Return (x, y) of the center of cell containing provided text 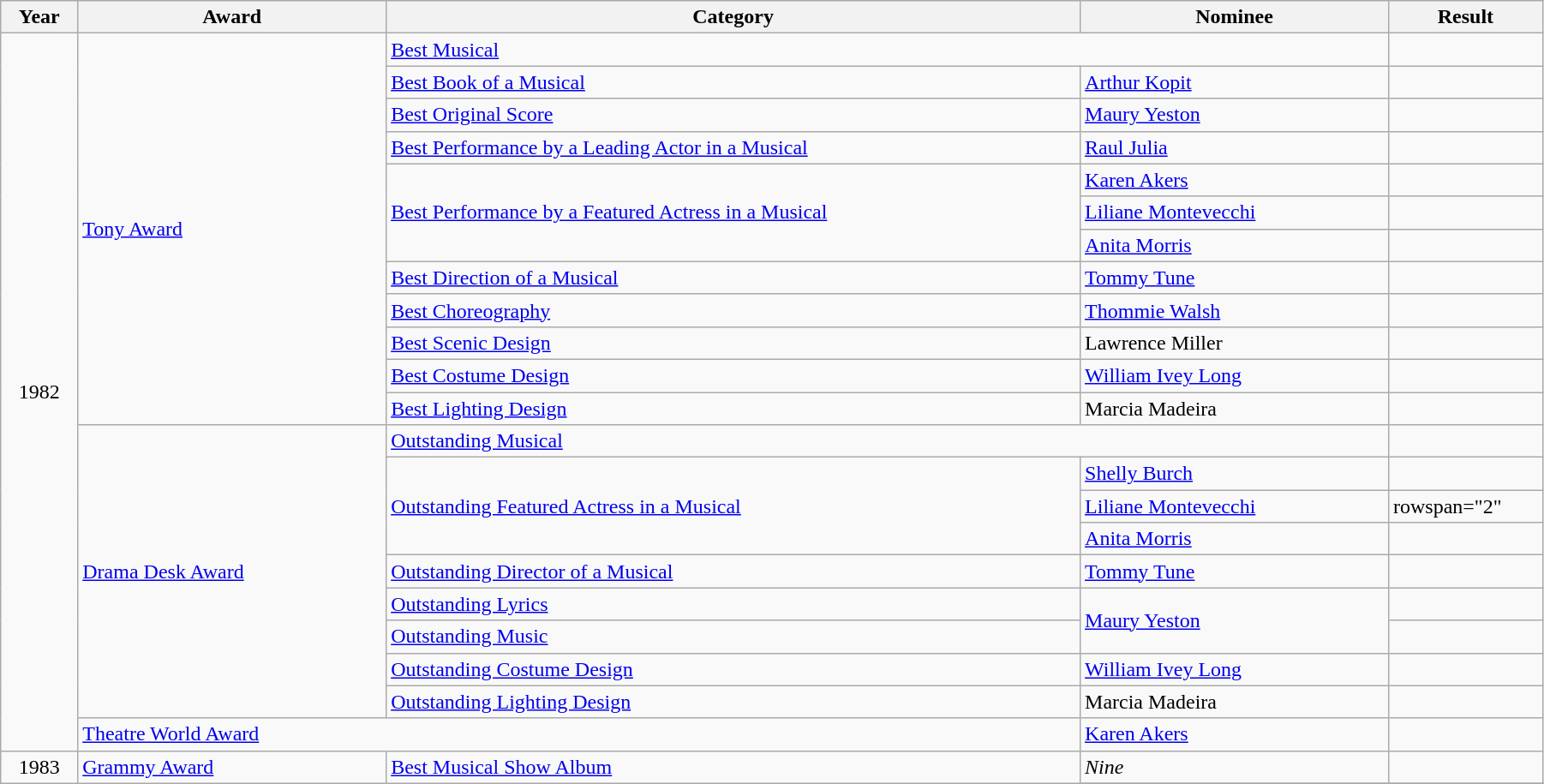
Theatre World Award (579, 734)
Best Musical Show Album (733, 767)
Outstanding Music (733, 637)
Best Performance by a Leading Actor in a Musical (733, 147)
Best Performance by a Featured Actress in a Musical (733, 212)
Lawrence Miller (1235, 343)
Best Choreography (733, 310)
Raul Julia (1235, 147)
1983 (39, 767)
Year (39, 17)
Nominee (1235, 17)
Outstanding Featured Actress in a Musical (733, 506)
Category (733, 17)
Best Scenic Design (733, 343)
Drama Desk Award (232, 572)
Outstanding Costume Design (733, 669)
1982 (39, 392)
Award (232, 17)
Thommie Walsh (1235, 310)
Shelly Burch (1235, 474)
Best Direction of a Musical (733, 278)
Outstanding Musical (888, 441)
Tony Award (232, 230)
Arthur Kopit (1235, 82)
Best Musical (888, 50)
Best Lighting Design (733, 409)
Outstanding Director of a Musical (733, 572)
Best Costume Design (733, 375)
Outstanding Lyrics (733, 604)
Best Book of a Musical (733, 82)
rowspan="2" (1465, 506)
Best Original Score (733, 115)
Outstanding Lighting Design (733, 702)
Grammy Award (232, 767)
Nine (1235, 767)
Result (1465, 17)
